Detect which cell encompasses the target text, then output its (X, Y) center coordinate. 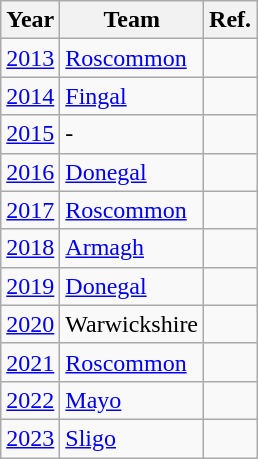
Ref. (230, 20)
- (132, 134)
Year (30, 20)
2016 (30, 172)
Mayo (132, 400)
2014 (30, 96)
2021 (30, 362)
2015 (30, 134)
2017 (30, 210)
Armagh (132, 248)
2020 (30, 324)
2018 (30, 248)
2023 (30, 438)
2019 (30, 286)
Fingal (132, 96)
Sligo (132, 438)
2013 (30, 58)
2022 (30, 400)
Team (132, 20)
Warwickshire (132, 324)
